Output the (X, Y) coordinate of the center of the cell containing the given text.  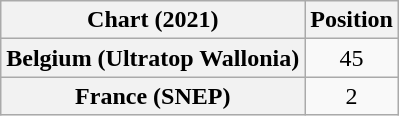
Chart (2021) (153, 20)
2 (352, 96)
45 (352, 58)
Position (352, 20)
Belgium (Ultratop Wallonia) (153, 58)
France (SNEP) (153, 96)
